For the text-containing cell, return its midpoint in [x, y] coordinate format. 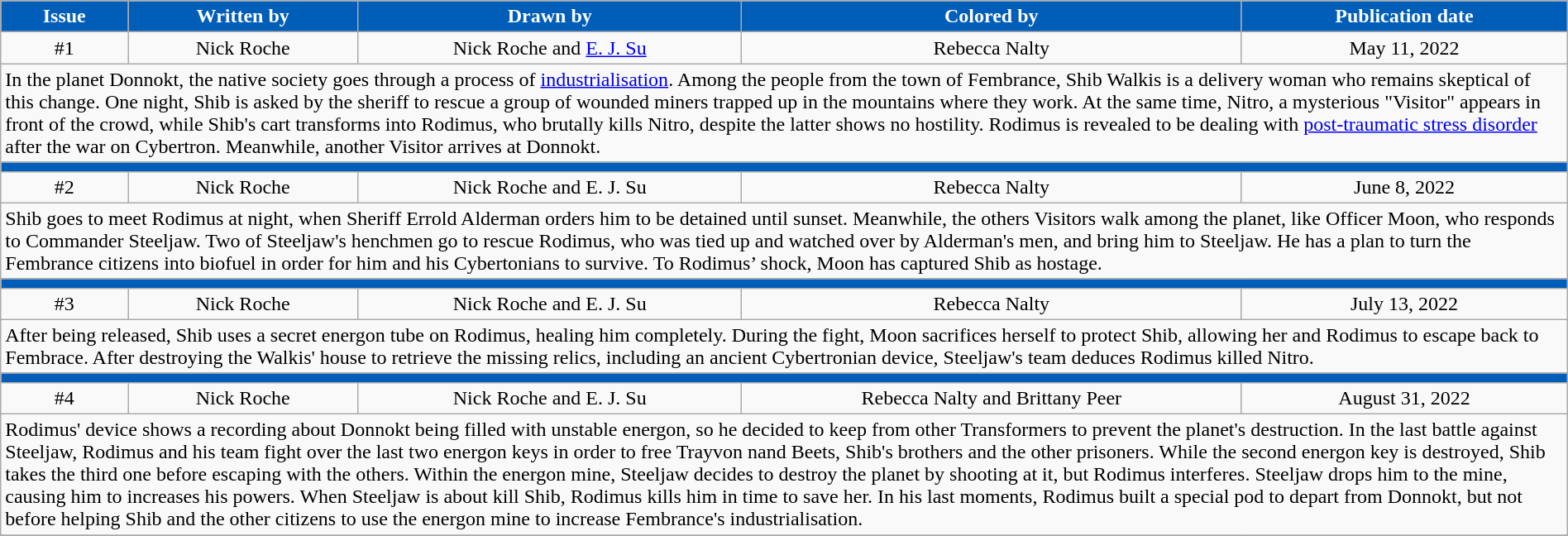
Rebecca Nalty and Brittany Peer [992, 398]
Written by [243, 17]
July 13, 2022 [1404, 304]
#4 [65, 398]
#1 [65, 48]
June 8, 2022 [1404, 187]
Colored by [992, 17]
#2 [65, 187]
Issue [65, 17]
August 31, 2022 [1404, 398]
May 11, 2022 [1404, 48]
Drawn by [550, 17]
#3 [65, 304]
Publication date [1404, 17]
